Extract the [x, y] coordinate from the center of the cell holding the provided text.  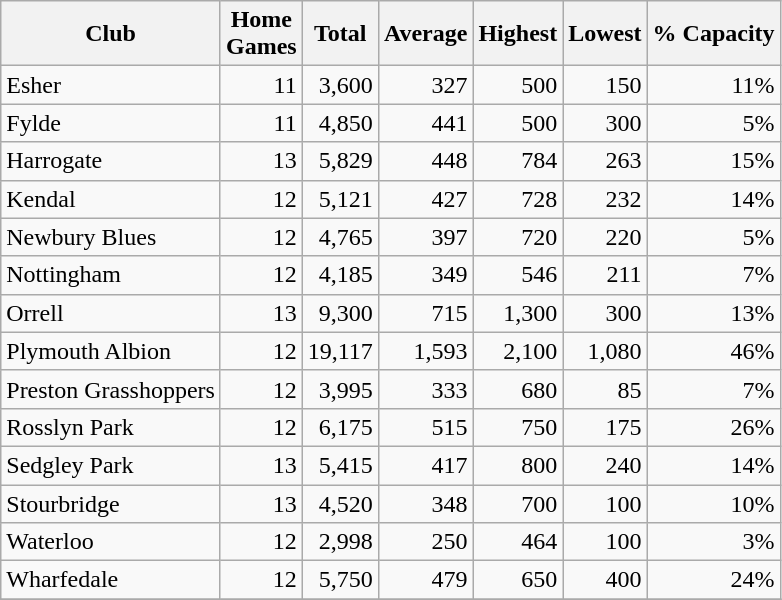
448 [426, 161]
5,121 [340, 199]
6,175 [340, 427]
2,998 [340, 542]
715 [426, 313]
175 [605, 427]
3,600 [340, 85]
327 [426, 85]
4,185 [340, 275]
Orrell [111, 313]
220 [605, 237]
1,300 [518, 313]
4,765 [340, 237]
10% [714, 503]
427 [426, 199]
Nottingham [111, 275]
Lowest [605, 34]
HomeGames [261, 34]
349 [426, 275]
Sedgley Park [111, 465]
5,829 [340, 161]
800 [518, 465]
240 [605, 465]
397 [426, 237]
Highest [518, 34]
Stourbridge [111, 503]
5,750 [340, 580]
348 [426, 503]
Wharfedale [111, 580]
Club [111, 34]
46% [714, 351]
250 [426, 542]
3,995 [340, 389]
479 [426, 580]
784 [518, 161]
1,080 [605, 351]
26% [714, 427]
Newbury Blues [111, 237]
5,415 [340, 465]
333 [426, 389]
85 [605, 389]
15% [714, 161]
680 [518, 389]
% Capacity [714, 34]
650 [518, 580]
4,520 [340, 503]
19,117 [340, 351]
211 [605, 275]
720 [518, 237]
Preston Grasshoppers [111, 389]
Esher [111, 85]
263 [605, 161]
13% [714, 313]
Fylde [111, 123]
546 [518, 275]
750 [518, 427]
4,850 [340, 123]
3% [714, 542]
700 [518, 503]
728 [518, 199]
464 [518, 542]
Average [426, 34]
24% [714, 580]
9,300 [340, 313]
1,593 [426, 351]
Kendal [111, 199]
441 [426, 123]
232 [605, 199]
Rosslyn Park [111, 427]
Waterloo [111, 542]
Total [340, 34]
515 [426, 427]
Plymouth Albion [111, 351]
417 [426, 465]
400 [605, 580]
Harrogate [111, 161]
11% [714, 85]
150 [605, 85]
2,100 [518, 351]
